Extract the (x, y) coordinate from the center of the cell holding the provided text.  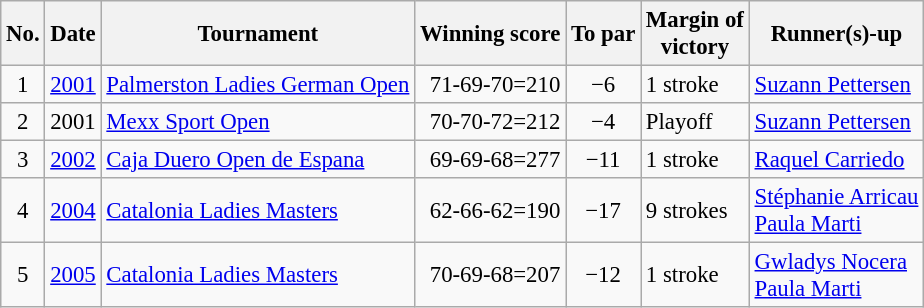
Caja Duero Open de Espana (258, 160)
Winning score (490, 34)
2 (23, 122)
62-66-62=190 (490, 210)
4 (23, 210)
Playoff (696, 122)
Gwladys Nocera Paula Marti (836, 276)
To par (604, 34)
69-69-68=277 (490, 160)
71-69-70=210 (490, 85)
Palmerston Ladies German Open (258, 85)
1 (23, 85)
2004 (73, 210)
Margin ofvictory (696, 34)
Mexx Sport Open (258, 122)
−11 (604, 160)
Tournament (258, 34)
70-70-72=212 (490, 122)
−17 (604, 210)
5 (23, 276)
Runner(s)-up (836, 34)
Stéphanie Arricau Paula Marti (836, 210)
2005 (73, 276)
3 (23, 160)
No. (23, 34)
−4 (604, 122)
−6 (604, 85)
Raquel Carriedo (836, 160)
9 strokes (696, 210)
2002 (73, 160)
Date (73, 34)
70-69-68=207 (490, 276)
−12 (604, 276)
